Pinpoint the cell where the given text exists, returning its [X, Y] midpoint coordinate. 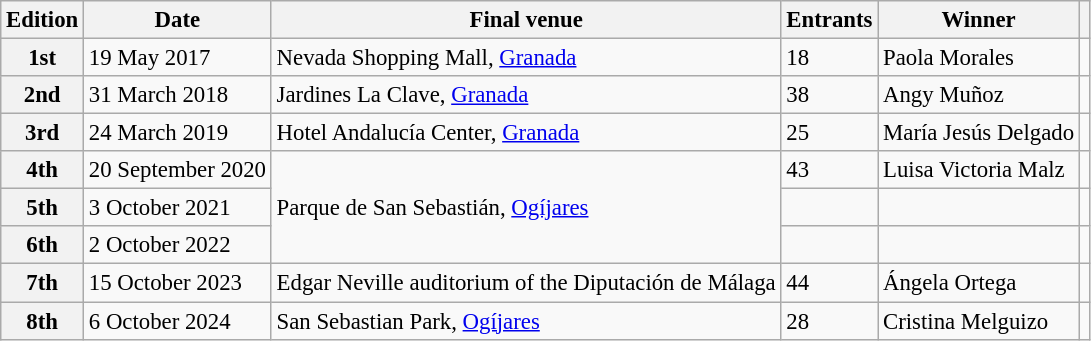
3 October 2021 [178, 208]
20 September 2020 [178, 170]
Parque de San Sebastián, Ogíjares [526, 208]
43 [830, 170]
Cristina Melguizo [979, 321]
Edgar Neville auditorium of the Diputación de Málaga [526, 283]
Hotel Andalucía Center, Granada [526, 133]
María Jesús Delgado [979, 133]
7th [42, 283]
2 October 2022 [178, 245]
Date [178, 20]
25 [830, 133]
15 October 2023 [178, 283]
8th [42, 321]
Ángela Ortega [979, 283]
44 [830, 283]
1st [42, 58]
Angy Muñoz [979, 95]
San Sebastian Park, Ogíjares [526, 321]
Winner [979, 20]
Edition [42, 20]
24 March 2019 [178, 133]
Entrants [830, 20]
Jardines La Clave, Granada [526, 95]
19 May 2017 [178, 58]
38 [830, 95]
3rd [42, 133]
Nevada Shopping Mall, Granada [526, 58]
31 March 2018 [178, 95]
4th [42, 170]
2nd [42, 95]
Luisa Victoria Malz [979, 170]
18 [830, 58]
28 [830, 321]
Paola Morales [979, 58]
6 October 2024 [178, 321]
5th [42, 208]
6th [42, 245]
Final venue [526, 20]
